Return [x, y] of the center of cell containing provided text 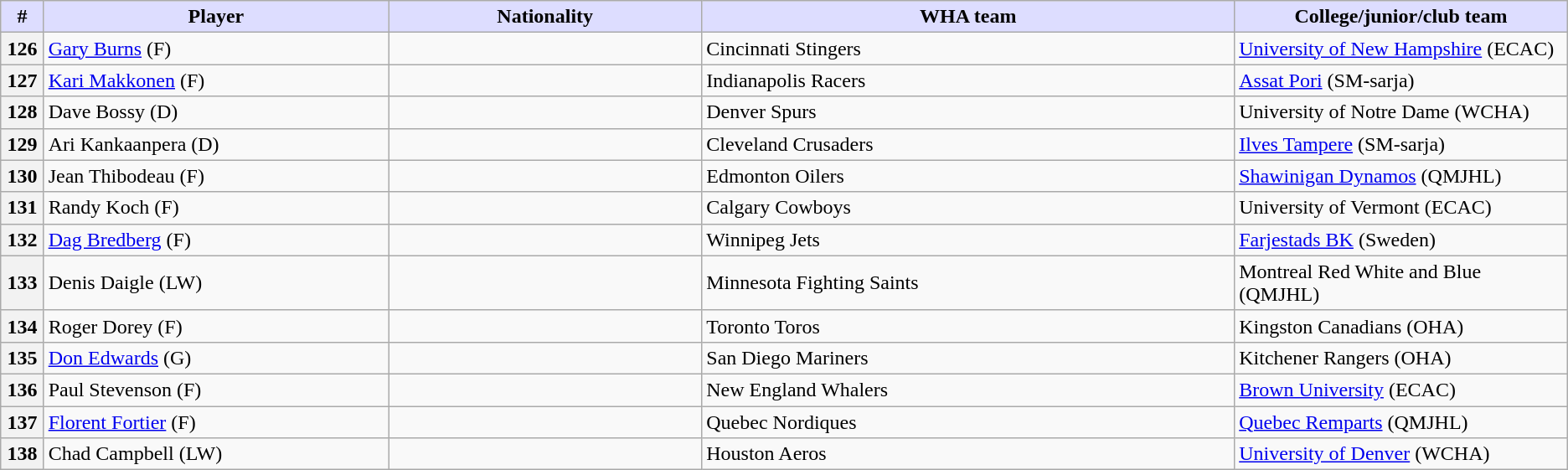
Edmonton Oilers [968, 176]
135 [22, 358]
College/junior/club team [1401, 17]
126 [22, 49]
136 [22, 390]
131 [22, 208]
San Diego Mariners [968, 358]
Quebec Nordiques [968, 421]
Jean Thibodeau (F) [216, 176]
Denver Spurs [968, 112]
Gary Burns (F) [216, 49]
Montreal Red White and Blue (QMJHL) [1401, 283]
New England Whalers [968, 390]
Farjestads BK (Sweden) [1401, 240]
127 [22, 80]
137 [22, 421]
Calgary Cowboys [968, 208]
Nationality [545, 17]
Quebec Remparts (QMJHL) [1401, 421]
130 [22, 176]
Indianapolis Racers [968, 80]
128 [22, 112]
Cincinnati Stingers [968, 49]
Assat Pori (SM-sarja) [1401, 80]
Shawinigan Dynamos (QMJHL) [1401, 176]
WHA team [968, 17]
138 [22, 454]
Roger Dorey (F) [216, 326]
132 [22, 240]
129 [22, 144]
Houston Aeros [968, 454]
University of New Hampshire (ECAC) [1401, 49]
Kingston Canadians (OHA) [1401, 326]
Dag Bredberg (F) [216, 240]
Ilves Tampere (SM-sarja) [1401, 144]
Randy Koch (F) [216, 208]
Winnipeg Jets [968, 240]
Dave Bossy (D) [216, 112]
Player [216, 17]
Denis Daigle (LW) [216, 283]
# [22, 17]
Kitchener Rangers (OHA) [1401, 358]
Kari Makkonen (F) [216, 80]
Cleveland Crusaders [968, 144]
University of Vermont (ECAC) [1401, 208]
133 [22, 283]
Don Edwards (G) [216, 358]
Paul Stevenson (F) [216, 390]
134 [22, 326]
Minnesota Fighting Saints [968, 283]
University of Notre Dame (WCHA) [1401, 112]
Chad Campbell (LW) [216, 454]
Brown University (ECAC) [1401, 390]
Ari Kankaanpera (D) [216, 144]
Toronto Toros [968, 326]
Florent Fortier (F) [216, 421]
University of Denver (WCHA) [1401, 454]
